From the cell containing the given text, extract its center point as (x, y) coordinate. 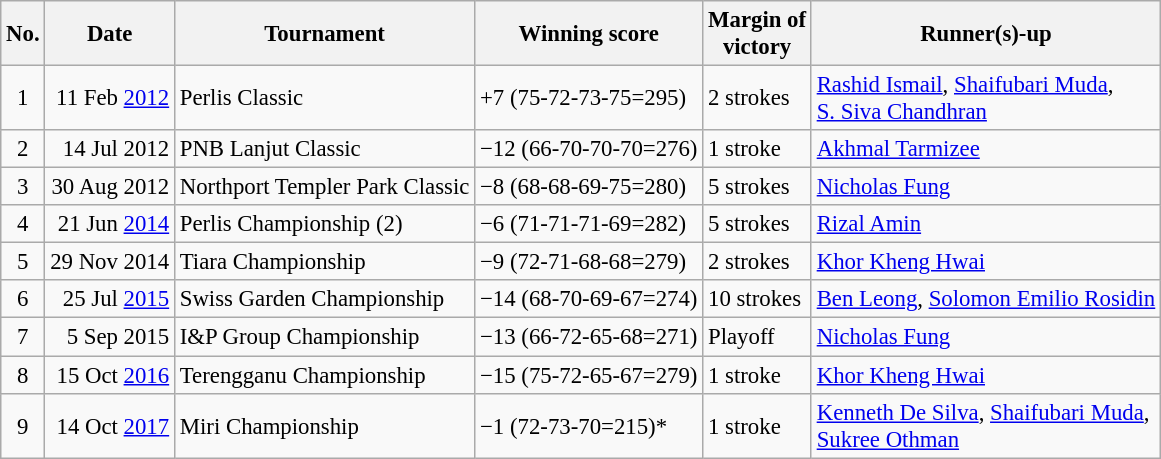
−13 (66-72-65-68=271) (589, 337)
15 Oct 2016 (110, 375)
−9 (72-71-68-68=279) (589, 262)
21 Jun 2014 (110, 224)
9 (23, 426)
Perlis Classic (324, 98)
8 (23, 375)
Kenneth De Silva, Shaifubari Muda, Sukree Othman (986, 426)
10 strokes (758, 299)
Date (110, 34)
Tournament (324, 34)
1 (23, 98)
14 Oct 2017 (110, 426)
2 (23, 149)
−14 (68-70-69-67=274) (589, 299)
Winning score (589, 34)
Rashid Ismail, Shaifubari Muda, S. Siva Chandhran (986, 98)
3 (23, 187)
11 Feb 2012 (110, 98)
Margin ofvictory (758, 34)
Playoff (758, 337)
Rizal Amin (986, 224)
No. (23, 34)
I&P Group Championship (324, 337)
Runner(s)-up (986, 34)
5 (23, 262)
−15 (75-72-65-67=279) (589, 375)
Swiss Garden Championship (324, 299)
30 Aug 2012 (110, 187)
Tiara Championship (324, 262)
−6 (71-71-71-69=282) (589, 224)
Perlis Championship (2) (324, 224)
5 Sep 2015 (110, 337)
Northport Templer Park Classic (324, 187)
25 Jul 2015 (110, 299)
7 (23, 337)
Ben Leong, Solomon Emilio Rosidin (986, 299)
−1 (72-73-70=215)* (589, 426)
6 (23, 299)
29 Nov 2014 (110, 262)
−12 (66-70-70-70=276) (589, 149)
Terengganu Championship (324, 375)
Miri Championship (324, 426)
14 Jul 2012 (110, 149)
Akhmal Tarmizee (986, 149)
−8 (68-68-69-75=280) (589, 187)
4 (23, 224)
PNB Lanjut Classic (324, 149)
+7 (75-72-73-75=295) (589, 98)
